Pinpoint the cell where the given text exists, returning its (X, Y) midpoint coordinate. 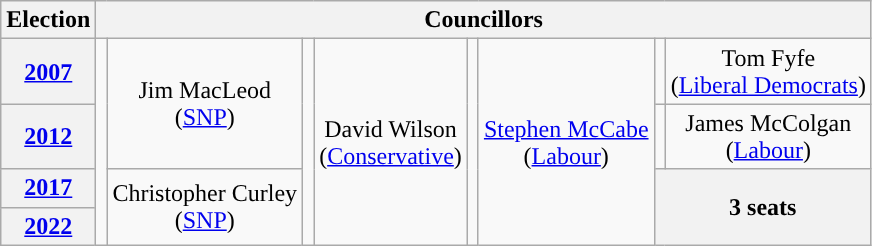
Stephen McCabe(Labour) (566, 142)
Christopher Curley(SNP) (205, 207)
2017 (48, 188)
David Wilson(Conservative) (391, 142)
Jim MacLeod(SNP) (205, 104)
2012 (48, 136)
2022 (48, 226)
Councillors (484, 20)
2007 (48, 72)
3 seats (762, 207)
Tom Fyfe(Liberal Democrats) (768, 72)
Election (48, 20)
James McColgan(Labour) (768, 136)
